Capture the cell that displays the provided text and extract its (X, Y) central coordinate. 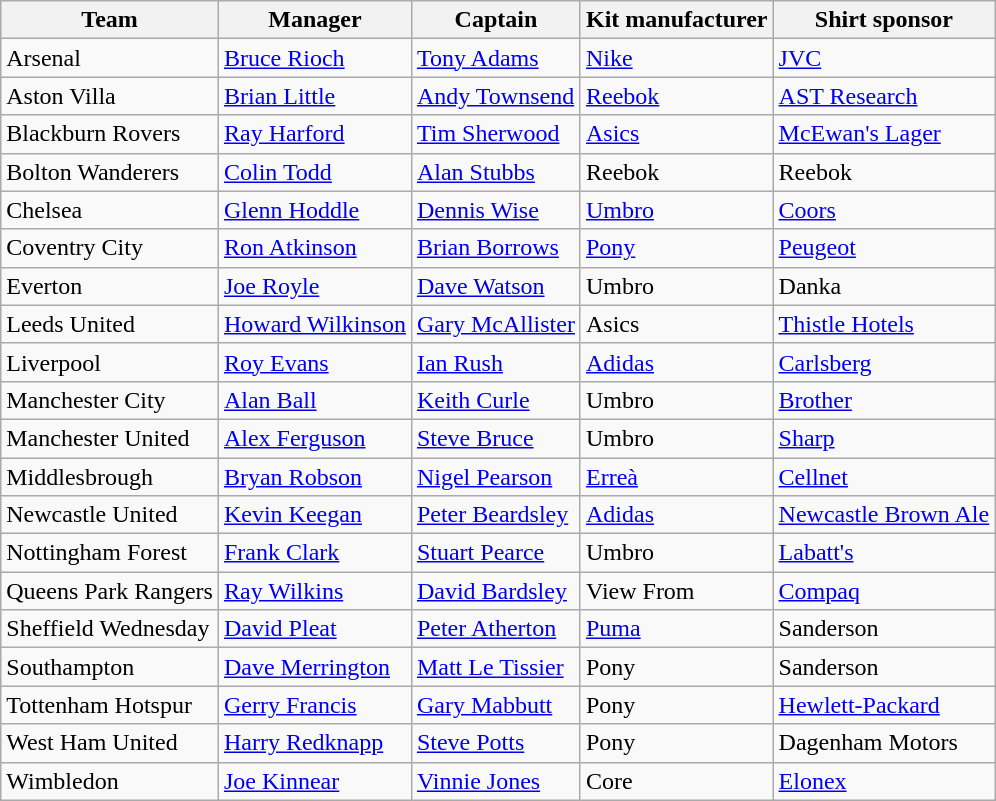
Middlesbrough (110, 477)
Erreà (676, 477)
Labatt's (884, 553)
Colin Todd (314, 172)
Blackburn Rovers (110, 134)
Peugeot (884, 248)
Hewlett-Packard (884, 705)
Ray Harford (314, 134)
Puma (676, 629)
Carlsberg (884, 362)
Dennis Wise (496, 210)
Gary McAllister (496, 324)
Sharp (884, 438)
Danka (884, 286)
Elonex (884, 781)
Queens Park Rangers (110, 591)
Thistle Hotels (884, 324)
Newcastle United (110, 515)
Gary Mabbutt (496, 705)
Alan Stubbs (496, 172)
Shirt sponsor (884, 20)
Tottenham Hotspur (110, 705)
Joe Kinnear (314, 781)
Kevin Keegan (314, 515)
Frank Clark (314, 553)
Nigel Pearson (496, 477)
Bruce Rioch (314, 58)
Alex Ferguson (314, 438)
Everton (110, 286)
Brother (884, 400)
Keith Curle (496, 400)
Nottingham Forest (110, 553)
Compaq (884, 591)
Vinnie Jones (496, 781)
Bryan Robson (314, 477)
West Ham United (110, 743)
Andy Townsend (496, 96)
Matt Le Tissier (496, 667)
Peter Atherton (496, 629)
Roy Evans (314, 362)
Tony Adams (496, 58)
David Pleat (314, 629)
Gerry Francis (314, 705)
Newcastle Brown Ale (884, 515)
Southampton (110, 667)
Sheffield Wednesday (110, 629)
Dave Merrington (314, 667)
Kit manufacturer (676, 20)
Steve Bruce (496, 438)
Aston Villa (110, 96)
Steve Potts (496, 743)
Captain (496, 20)
Brian Borrows (496, 248)
Leeds United (110, 324)
Glenn Hoddle (314, 210)
Howard Wilkinson (314, 324)
Arsenal (110, 58)
McEwan's Lager (884, 134)
Core (676, 781)
Tim Sherwood (496, 134)
Coors (884, 210)
Team (110, 20)
Ron Atkinson (314, 248)
Dave Watson (496, 286)
Chelsea (110, 210)
David Bardsley (496, 591)
Manchester United (110, 438)
AST Research (884, 96)
View From (676, 591)
Bolton Wanderers (110, 172)
Manchester City (110, 400)
Cellnet (884, 477)
JVC (884, 58)
Dagenham Motors (884, 743)
Brian Little (314, 96)
Ian Rush (496, 362)
Joe Royle (314, 286)
Liverpool (110, 362)
Ray Wilkins (314, 591)
Nike (676, 58)
Wimbledon (110, 781)
Manager (314, 20)
Stuart Pearce (496, 553)
Alan Ball (314, 400)
Harry Redknapp (314, 743)
Peter Beardsley (496, 515)
Coventry City (110, 248)
